Output the [x, y] coordinate of the center of the cell containing the given text.  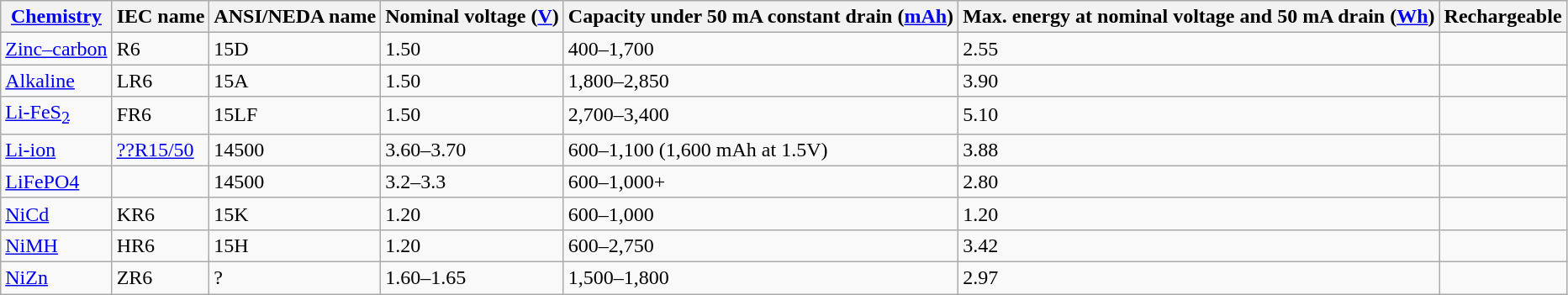
LR6 [161, 81]
1,500–1,800 [760, 278]
3.2–3.3 [473, 182]
3.60–3.70 [473, 150]
Rechargeable [1503, 17]
??R15/50 [161, 150]
2.97 [1199, 278]
2.55 [1199, 49]
15D [295, 49]
15H [295, 245]
FR6 [161, 115]
LiFePO4 [56, 182]
600–1,000 [760, 213]
? [295, 278]
NiZn [56, 278]
2,700–3,400 [760, 115]
3.42 [1199, 245]
R6 [161, 49]
600–2,750 [760, 245]
Li-FeS2 [56, 115]
Capacity under 50 mA constant drain (mAh) [760, 17]
15LF [295, 115]
IEC name [161, 17]
KR6 [161, 213]
NiMH [56, 245]
5.10 [1199, 115]
Chemistry [56, 17]
2.80 [1199, 182]
Zinc–carbon [56, 49]
15A [295, 81]
ANSI/NEDA name [295, 17]
600–1,000+ [760, 182]
Nominal voltage (V) [473, 17]
ZR6 [161, 278]
HR6 [161, 245]
15K [295, 213]
Alkaline [56, 81]
600–1,100 (1,600 mAh at 1.5V) [760, 150]
3.90 [1199, 81]
400–1,700 [760, 49]
NiCd [56, 213]
3.88 [1199, 150]
Li-ion [56, 150]
1,800–2,850 [760, 81]
1.60–1.65 [473, 278]
Max. energy at nominal voltage and 50 mA drain (Wh) [1199, 17]
